Provide the [x, y] coordinate of the cell's center where the given text is located.  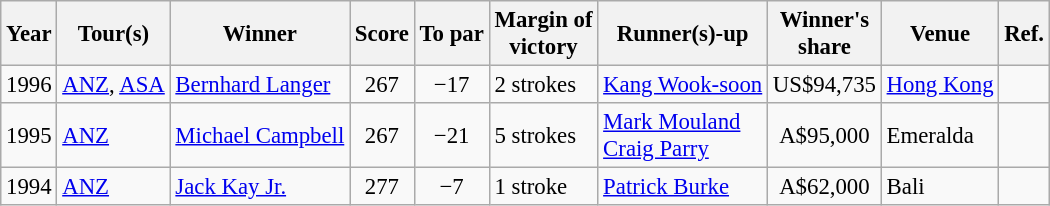
A$95,000 [825, 136]
277 [382, 187]
Bernhard Langer [260, 85]
Winner'sshare [825, 34]
−21 [452, 136]
Emeralda [940, 136]
Venue [940, 34]
5 strokes [544, 136]
−7 [452, 187]
Jack Kay Jr. [260, 187]
Mark Mouland Craig Parry [683, 136]
Year [29, 34]
A$62,000 [825, 187]
US$94,735 [825, 85]
Winner [260, 34]
1 stroke [544, 187]
Hong Kong [940, 85]
2 strokes [544, 85]
−17 [452, 85]
Michael Campbell [260, 136]
Runner(s)-up [683, 34]
Ref. [1024, 34]
Kang Wook-soon [683, 85]
Tour(s) [114, 34]
Patrick Burke [683, 187]
1994 [29, 187]
To par [452, 34]
ANZ, ASA [114, 85]
Bali [940, 187]
Score [382, 34]
Margin ofvictory [544, 34]
1996 [29, 85]
1995 [29, 136]
